From the cell containing the given text, extract its center point as (X, Y) coordinate. 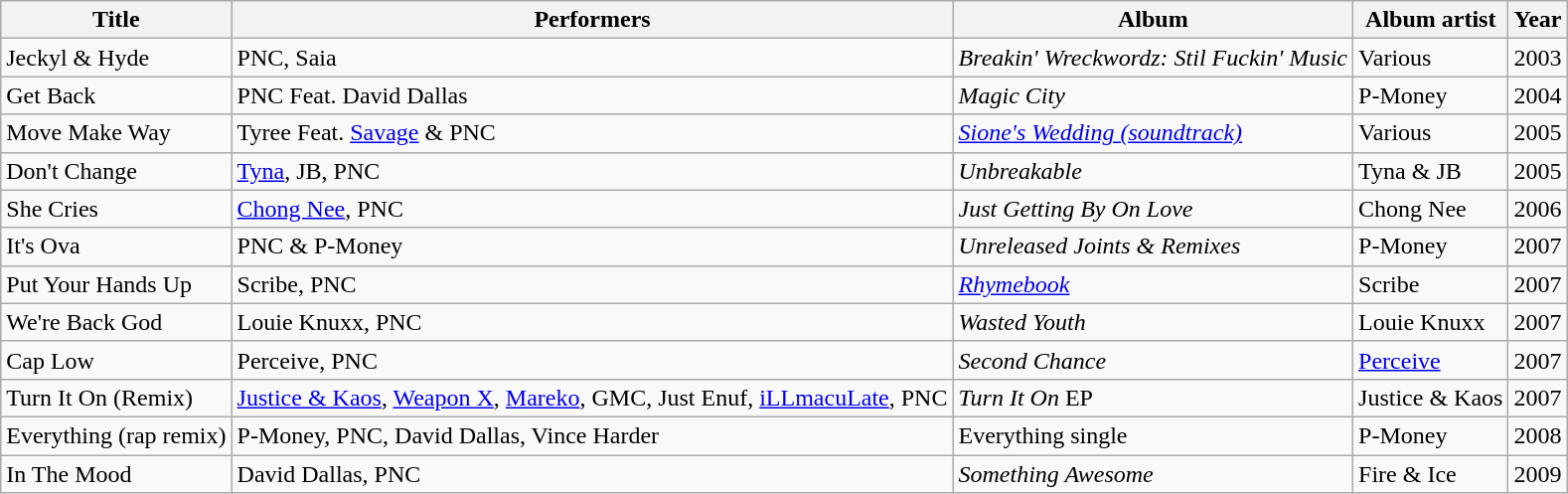
2004 (1538, 95)
Chong Nee (1431, 209)
P-Money, PNC, David Dallas, Vince Harder (592, 435)
She Cries (116, 209)
Everything single (1153, 435)
Turn It On (Remix) (116, 398)
Rhymebook (1153, 284)
Unbreakable (1153, 171)
Just Getting By On Love (1153, 209)
Perceive (1431, 360)
Album artist (1431, 20)
Breakin' Wreckwordz: Stil Fuckin' Music (1153, 58)
Magic City (1153, 95)
2003 (1538, 58)
It's Ova (116, 247)
Don't Change (116, 171)
Tyna, JB, PNC (592, 171)
Title (116, 20)
In The Mood (116, 474)
PNC & P-Money (592, 247)
Everything (rap remix) (116, 435)
Unreleased Joints & Remixes (1153, 247)
Something Awesome (1153, 474)
PNC Feat. David Dallas (592, 95)
Jeckyl & Hyde (116, 58)
Louie Knuxx, PNC (592, 322)
Turn It On EP (1153, 398)
Get Back (116, 95)
PNC, Saia (592, 58)
Year (1538, 20)
We're Back God (116, 322)
Louie Knuxx (1431, 322)
Scribe (1431, 284)
2006 (1538, 209)
David Dallas, PNC (592, 474)
Scribe, PNC (592, 284)
Tyree Feat. Savage & PNC (592, 133)
Justice & Kaos, Weapon X, Mareko, GMC, Just Enuf, iLLmacuLate, PNC (592, 398)
Justice & Kaos (1431, 398)
Wasted Youth (1153, 322)
Second Chance (1153, 360)
Performers (592, 20)
Sione's Wedding (soundtrack) (1153, 133)
Album (1153, 20)
Chong Nee, PNC (592, 209)
Fire & Ice (1431, 474)
2008 (1538, 435)
Tyna & JB (1431, 171)
Move Make Way (116, 133)
Cap Low (116, 360)
2009 (1538, 474)
Put Your Hands Up (116, 284)
Perceive, PNC (592, 360)
